Search for the cell housing the specified text and yield its [X, Y] center coordinate. 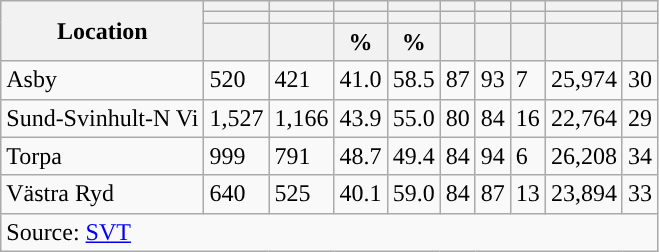
25,974 [584, 80]
33 [640, 194]
525 [302, 194]
58.5 [414, 80]
13 [528, 194]
Sund-Svinhult-N Vi [102, 118]
48.7 [360, 156]
29 [640, 118]
30 [640, 80]
41.0 [360, 80]
791 [302, 156]
7 [528, 80]
999 [236, 156]
80 [458, 118]
Västra Ryd [102, 194]
93 [492, 80]
640 [236, 194]
Torpa [102, 156]
421 [302, 80]
22,764 [584, 118]
6 [528, 156]
1,527 [236, 118]
94 [492, 156]
34 [640, 156]
55.0 [414, 118]
1,166 [302, 118]
40.1 [360, 194]
49.4 [414, 156]
59.0 [414, 194]
23,894 [584, 194]
43.9 [360, 118]
520 [236, 80]
16 [528, 118]
Asby [102, 80]
Source: SVT [330, 232]
26,208 [584, 156]
Location [102, 31]
